Capture the cell that displays the provided text and extract its [X, Y] central coordinate. 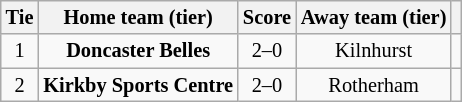
Rotherham [374, 85]
2 [20, 85]
Kilnhurst [374, 51]
Tie [20, 17]
Away team (tier) [374, 17]
Home team (tier) [138, 17]
Doncaster Belles [138, 51]
Kirkby Sports Centre [138, 85]
1 [20, 51]
Score [267, 17]
